Find where the given text appears and provide that cell's center as (X, Y) coordinate. 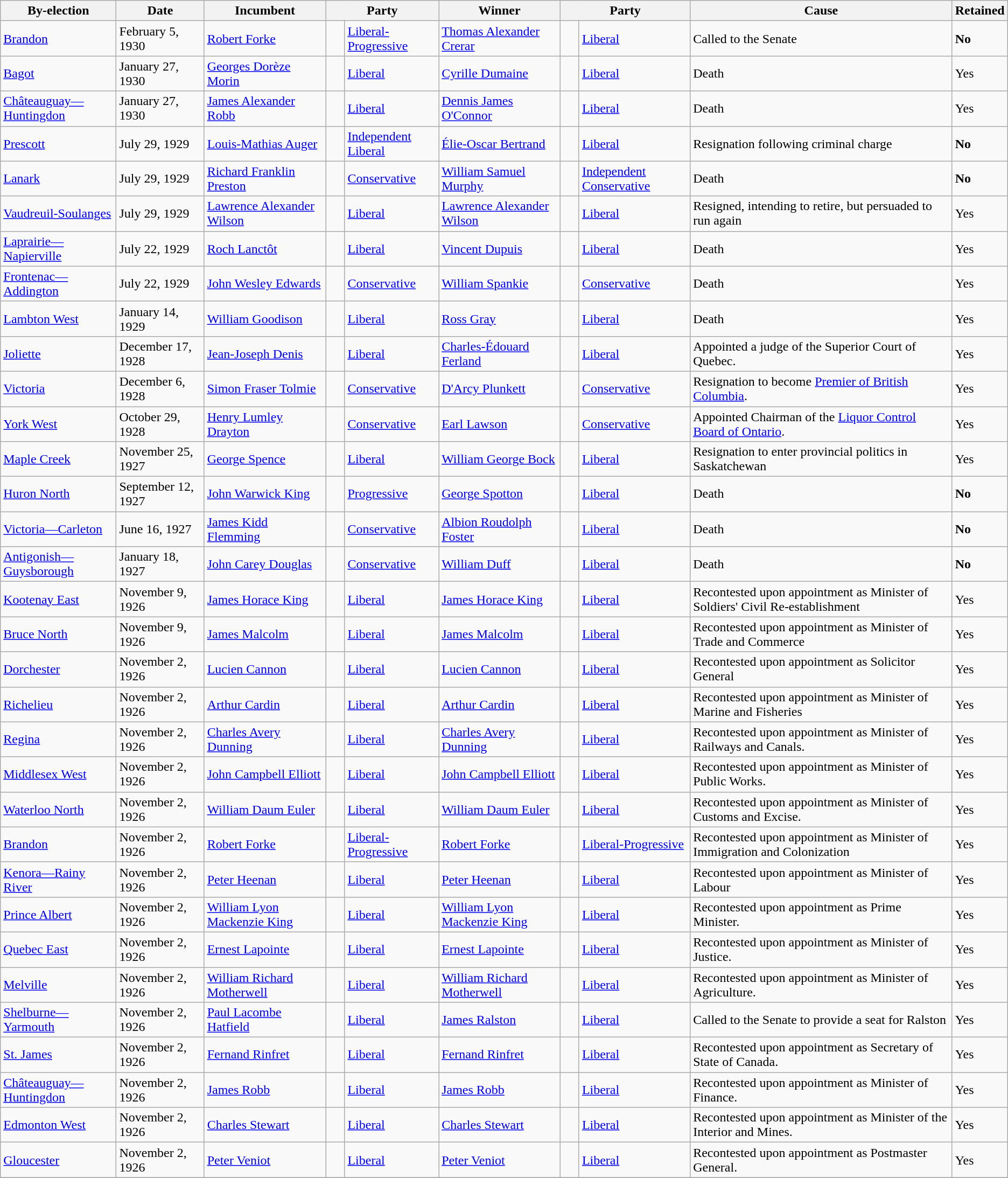
William George Bock (500, 459)
Recontested upon appointment as Minister of Immigration and Colonization (821, 845)
Victoria (58, 389)
Lambton West (58, 319)
Lanark (58, 179)
Recontested upon appointment as Minister of Agriculture. (821, 985)
Date (160, 11)
Louis-Mathias Auger (265, 143)
November 25, 1927 (160, 459)
William Goodison (265, 319)
William Spankie (500, 283)
Resigned, intending to retire, but persuaded to run again (821, 213)
Huron North (58, 494)
Recontested upon appointment as Minister of the Interior and Mines. (821, 1125)
Recontested upon appointment as Minister of Public Works. (821, 775)
Resignation to enter provincial politics in Saskatchewan (821, 459)
George Spotton (500, 494)
Cyrille Dumaine (500, 73)
June 16, 1927 (160, 529)
Recontested upon appointment as Minister of Marine and Fisheries (821, 705)
Earl Lawson (500, 423)
James Kidd Flemming (265, 529)
William Duff (500, 564)
John Wesley Edwards (265, 283)
Regina (58, 739)
John Carey Douglas (265, 564)
Recontested upon appointment as Secretary of State of Canada. (821, 1055)
Jean-Joseph Denis (265, 353)
Independent Conservative (634, 179)
Paul Lacombe Hatfield (265, 1020)
Richelieu (58, 705)
Maple Creek (58, 459)
Winner (500, 11)
October 29, 1928 (160, 423)
Quebec East (58, 949)
Roch Lanctôt (265, 249)
December 17, 1928 (160, 353)
December 6, 1928 (160, 389)
Resignation to become Premier of British Columbia. (821, 389)
Shelburne—Yarmouth (58, 1020)
Dorchester (58, 669)
Victoria—Carleton (58, 529)
Incumbent (265, 11)
Laprairie—Napierville (58, 249)
Melville (58, 985)
Progressive (392, 494)
Recontested upon appointment as Minister of Labour (821, 879)
William Samuel Murphy (500, 179)
Recontested upon appointment as Prime Minister. (821, 915)
Georges Dorèze Morin (265, 73)
Richard Franklin Preston (265, 179)
St. James (58, 1055)
Joliette (58, 353)
Frontenac—Addington (58, 283)
Edmonton West (58, 1125)
Recontested upon appointment as Minister of Justice. (821, 949)
Retained (980, 11)
Bagot (58, 73)
Prescott (58, 143)
Simon Fraser Tolmie (265, 389)
York West (58, 423)
Recontested upon appointment as Minister of Railways and Canals. (821, 739)
Called to the Senate (821, 39)
John Warwick King (265, 494)
Bruce North (58, 635)
Recontested upon appointment as Minister of Finance. (821, 1090)
Recontested upon appointment as Minister of Trade and Commerce (821, 635)
September 12, 1927 (160, 494)
Waterloo North (58, 809)
Vaudreuil-Soulanges (58, 213)
D'Arcy Plunkett (500, 389)
Cause (821, 11)
Called to the Senate to provide a seat for Ralston (821, 1020)
Élie-Oscar Bertrand (500, 143)
By-election (58, 11)
Recontested upon appointment as Solicitor General (821, 669)
Prince Albert (58, 915)
Recontested upon appointment as Minister of Soldiers' Civil Re-establishment (821, 599)
Charles-Édouard Ferland (500, 353)
Dennis James O'Connor (500, 109)
Recontested upon appointment as Minister of Customs and Excise. (821, 809)
January 18, 1927 (160, 564)
Appointed a judge of the Superior Court of Quebec. (821, 353)
January 14, 1929 (160, 319)
James Ralston (500, 1020)
Ross Gray (500, 319)
Recontested upon appointment as Postmaster General. (821, 1160)
Albion Roudolph Foster (500, 529)
George Spence (265, 459)
Kootenay East (58, 599)
Kenora—Rainy River (58, 879)
Middlesex West (58, 775)
Independent Liberal (392, 143)
Vincent Dupuis (500, 249)
James Alexander Robb (265, 109)
February 5, 1930 (160, 39)
Gloucester (58, 1160)
Appointed Chairman of the Liquor Control Board of Ontario. (821, 423)
Thomas Alexander Crerar (500, 39)
Henry Lumley Drayton (265, 423)
Resignation following criminal charge (821, 143)
Antigonish—Guysborough (58, 564)
